Find where the given text appears and provide that cell's center as [x, y] coordinate. 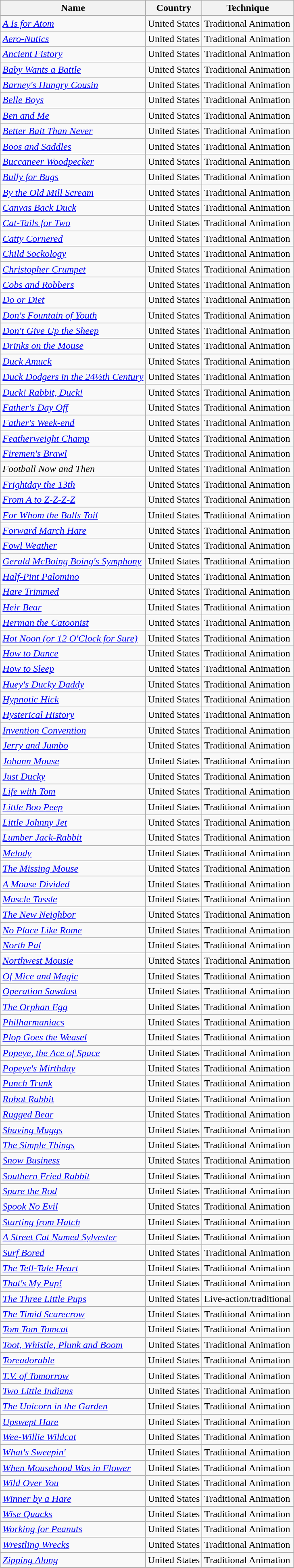
Muscle Tussle [73, 899]
By the Old Mill Scream [73, 193]
Punch Trunk [73, 1084]
Country [174, 8]
Child Sockology [73, 254]
Northwest Mousie [73, 961]
Little Boo Peep [73, 807]
For Whom the Bulls Toil [73, 515]
Invention Convention [73, 730]
Working for Peanuts [73, 1529]
Father's Day Off [73, 407]
From A to Z-Z-Z-Z [73, 500]
Starting from Hatch [73, 1222]
Boos and Saddles [73, 146]
Just Ducky [73, 776]
Life with Tom [73, 792]
Cobs and Robbers [73, 285]
Drinks on the Mouse [73, 346]
Winner by a Hare [73, 1499]
The Simple Things [73, 1145]
Melody [73, 853]
Operation Sawdust [73, 992]
Cat-Tails for Two [73, 223]
How to Dance [73, 653]
Tom Tom Tomcat [73, 1329]
Baby Wants a Battle [73, 69]
Spook No Evil [73, 1207]
A Mouse Divided [73, 884]
Live-action/traditional [248, 1299]
The Tell-Tale Heart [73, 1268]
Name [73, 8]
Wee-Willie Wildcat [73, 1437]
Popeye, the Ace of Space [73, 1053]
Popeye's Mirthday [73, 1068]
Upswept Hare [73, 1421]
How to Sleep [73, 669]
Duck! Rabbit, Duck! [73, 392]
Little Johnny Jet [73, 822]
Barney's Hungry Cousin [73, 85]
Wise Quacks [73, 1514]
Duck Amuck [73, 361]
What's Sweepin' [73, 1453]
The Missing Mouse [73, 868]
Heir Bear [73, 607]
Toreadorable [73, 1360]
Wild Over You [73, 1483]
Wrestling Wrecks [73, 1545]
Johann Mouse [73, 761]
Zipping Along [73, 1560]
A Is for Atom [73, 23]
Snow Business [73, 1160]
Gerald McBoing Boing's Symphony [73, 561]
Two Little Indians [73, 1391]
Huey's Ducky Daddy [73, 684]
Plop Goes the Weasel [73, 1038]
A Street Cat Named Sylvester [73, 1237]
Do or Diet [73, 300]
Better Bait Than Never [73, 131]
Frightday the 13th [73, 484]
Fowl Weather [73, 546]
The Orphan Egg [73, 1007]
Aero-Nutics [73, 39]
Lumber Jack-Rabbit [73, 838]
Ben and Me [73, 115]
Spare the Rod [73, 1191]
Bully for Bugs [73, 177]
Duck Dodgers in the 24½th Century [73, 377]
Half-Pint Palomino [73, 576]
Hysterical History [73, 715]
Belle Boys [73, 100]
Herman the Catoonist [73, 623]
Firemen's Brawl [73, 454]
Hare Trimmed [73, 592]
Buccaneer Woodpecker [73, 161]
Robot Rabbit [73, 1099]
Don't Give Up the Sheep [73, 331]
Hot Noon (or 12 O'Clock for Sure) [73, 638]
No Place Like Rome [73, 930]
Technique [248, 8]
Of Mice and Magic [73, 976]
The New Neighbor [73, 914]
Catty Cornered [73, 239]
Featherweight Champ [73, 438]
Toot, Whistle, Plunk and Boom [73, 1345]
The Three Little Pups [73, 1299]
Shaving Muggs [73, 1130]
Canvas Back Duck [73, 208]
Christopher Crumpet [73, 269]
Jerry and Jumbo [73, 746]
When Mousehood Was in Flower [73, 1468]
Southern Fried Rabbit [73, 1176]
Don's Fountain of Youth [73, 315]
The Unicorn in the Garden [73, 1406]
Philharmaniacs [73, 1022]
Football Now and Then [73, 469]
T.V. of Tomorrow [73, 1375]
Surf Bored [73, 1253]
Hypnotic Hick [73, 700]
That's My Pup! [73, 1283]
Forward March Hare [73, 530]
North Pal [73, 945]
The Timid Scarecrow [73, 1314]
Rugged Bear [73, 1114]
Ancient Fistory [73, 54]
Father's Week-end [73, 423]
